Pinpoint the cell where the given text exists, returning its [X, Y] midpoint coordinate. 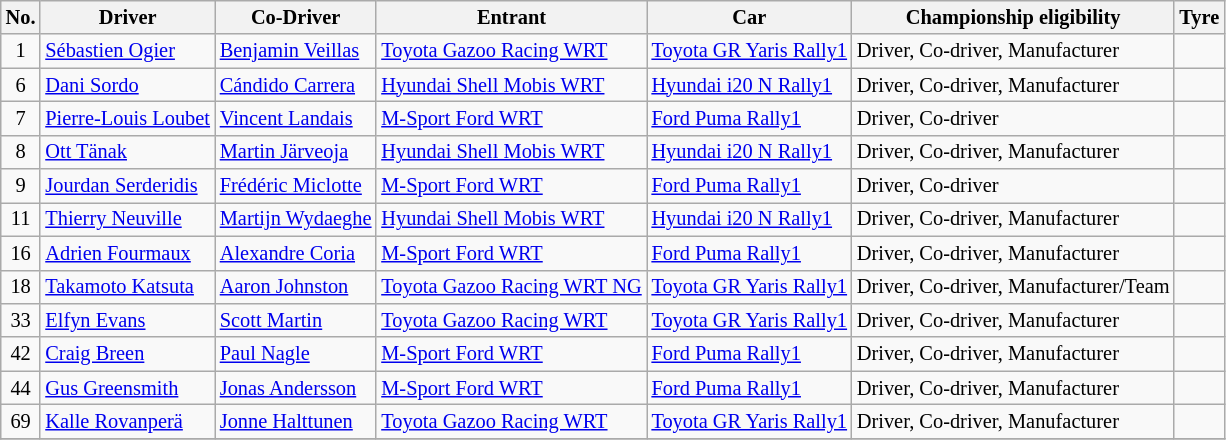
Adrien Fourmaux [127, 253]
1 [21, 51]
11 [21, 219]
44 [21, 388]
Vincent Landais [296, 118]
33 [21, 320]
Dani Sordo [127, 85]
69 [21, 421]
8 [21, 152]
Jourdan Serderidis [127, 186]
Gus Greensmith [127, 388]
9 [21, 186]
Entrant [511, 17]
7 [21, 118]
Thierry Neuville [127, 219]
Championship eligibility [1014, 17]
Martijn Wydaeghe [296, 219]
16 [21, 253]
Sébastien Ogier [127, 51]
Ott Tänak [127, 152]
Jonne Halttunen [296, 421]
Aaron Johnston [296, 287]
Co-Driver [296, 17]
Scott Martin [296, 320]
Driver [127, 17]
Cándido Carrera [296, 85]
Driver, Co-driver, Manufacturer/Team [1014, 287]
Jonas Andersson [296, 388]
Kalle Rovanperä [127, 421]
Martin Järveoja [296, 152]
Toyota Gazoo Racing WRT NG [511, 287]
Pierre-Louis Loubet [127, 118]
Elfyn Evans [127, 320]
42 [21, 354]
Paul Nagle [296, 354]
Craig Breen [127, 354]
6 [21, 85]
18 [21, 287]
Tyre [1199, 17]
Car [750, 17]
Takamoto Katsuta [127, 287]
Alexandre Coria [296, 253]
No. [21, 17]
Frédéric Miclotte [296, 186]
Benjamin Veillas [296, 51]
